Search for the cell housing the specified text and yield its [x, y] center coordinate. 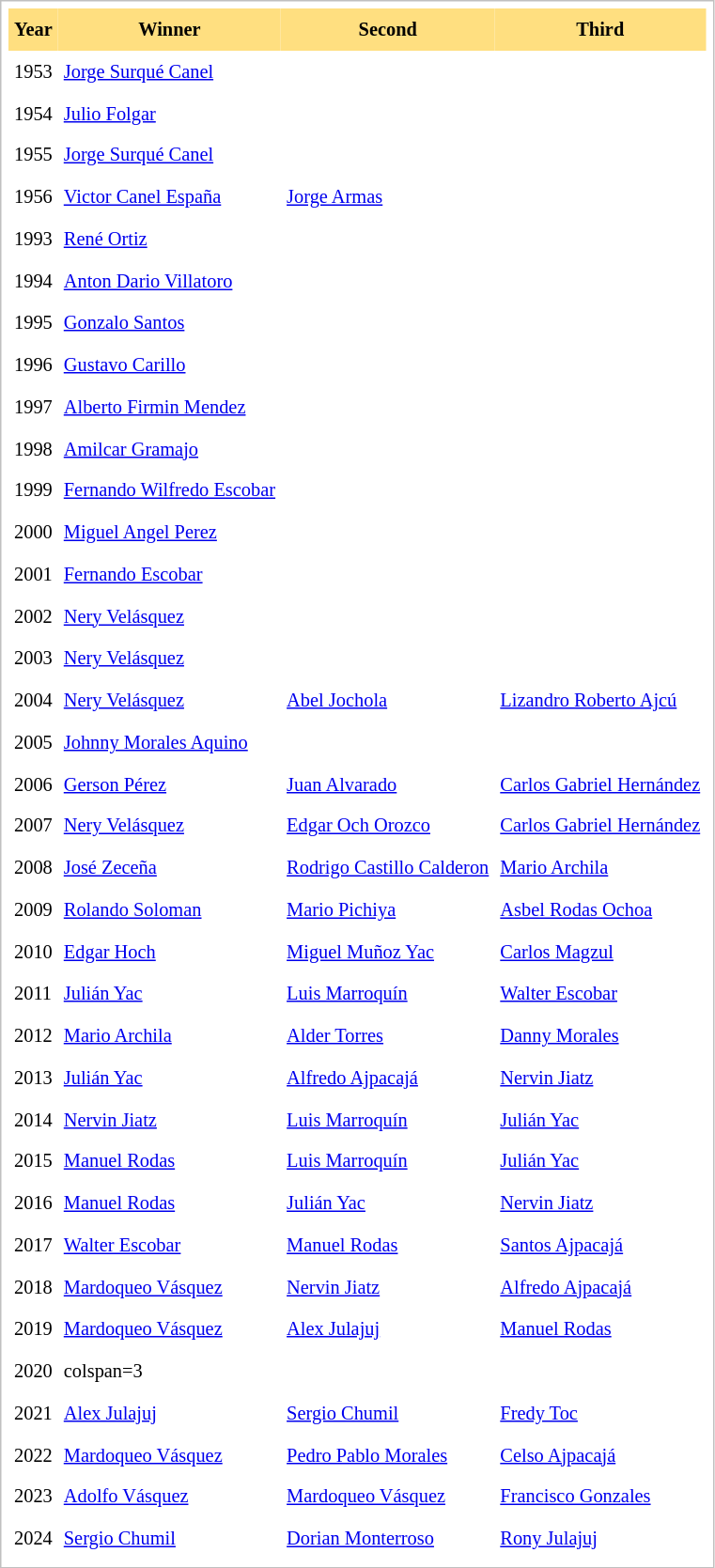
José Zeceña [169, 868]
Third [599, 30]
Alberto Firmin Mendez [169, 408]
Fernando Wilfredo Escobar [169, 490]
1956 [34, 197]
Edgar Hoch [169, 953]
1953 [34, 71]
2015 [34, 1161]
Adolfo Vásquez [169, 1498]
Anton Dario Villatoro [169, 282]
Jorge Armas [387, 197]
1997 [34, 408]
Edgar Och Orozco [387, 827]
1996 [34, 365]
Fernando Escobar [169, 575]
colspan=3 [169, 1372]
Santos Ajpacajá [599, 1246]
1955 [34, 156]
2022 [34, 1454]
Mario Pichiya [387, 909]
Winner [169, 30]
2000 [34, 532]
1999 [34, 490]
Amilcar Gramajo [169, 449]
Asbel Rodas Ochoa [599, 909]
2005 [34, 742]
1993 [34, 239]
Victor Canel España [169, 197]
Second [387, 30]
1954 [34, 113]
Rony Julajuj [599, 1539]
Abel Jochola [387, 701]
1998 [34, 449]
2002 [34, 616]
Miguel Muñoz Yac [387, 953]
Dorian Monterroso [387, 1539]
René Ortiz [169, 239]
2013 [34, 1079]
2007 [34, 827]
Danny Morales [599, 1035]
Pedro Pablo Morales [387, 1454]
2011 [34, 994]
2019 [34, 1328]
Fredy Toc [599, 1413]
2001 [34, 575]
2024 [34, 1539]
Celso Ajpacajá [599, 1454]
2008 [34, 868]
Gerson Pérez [169, 784]
Carlos Magzul [599, 953]
1994 [34, 282]
Francisco Gonzales [599, 1498]
Julio Folgar [169, 113]
2003 [34, 658]
Year [34, 30]
2016 [34, 1203]
2009 [34, 909]
2020 [34, 1372]
2018 [34, 1287]
Gonzalo Santos [169, 323]
2017 [34, 1246]
2010 [34, 953]
2012 [34, 1035]
2023 [34, 1498]
Lizandro Roberto Ajcú [599, 701]
Rolando Soloman [169, 909]
2021 [34, 1413]
2014 [34, 1120]
Rodrigo Castillo Calderon [387, 868]
1995 [34, 323]
Juan Alvarado [387, 784]
Gustavo Carillo [169, 365]
Miguel Angel Perez [169, 532]
2004 [34, 701]
Johnny Morales Aquino [169, 742]
2006 [34, 784]
Alder Torres [387, 1035]
